Capture the cell that displays the provided text and extract its [x, y] central coordinate. 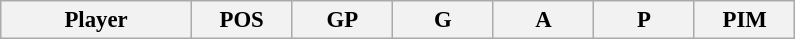
PIM [744, 20]
A [544, 20]
Player [96, 20]
P [644, 20]
POS [242, 20]
G [444, 20]
GP [342, 20]
